From the cell containing the given text, extract its center point as (x, y) coordinate. 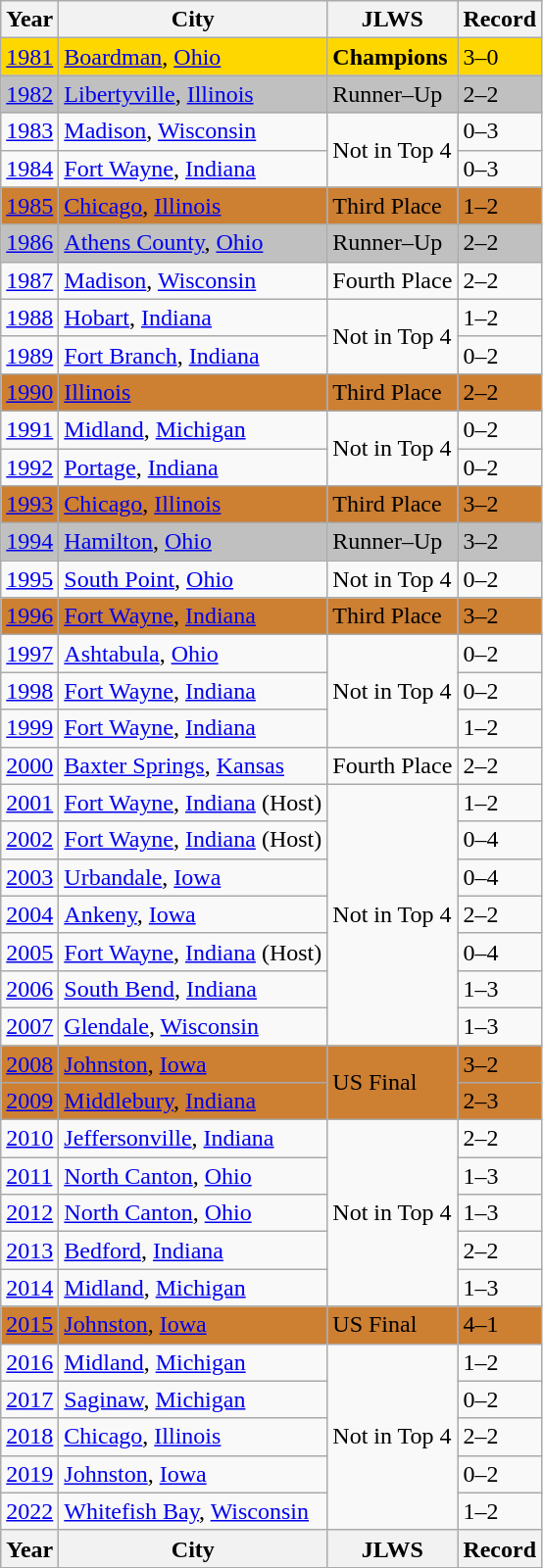
2015 (29, 1325)
Glendale, Wisconsin (193, 1026)
Middlebury, Indiana (193, 1102)
1997 (29, 654)
1982 (29, 94)
2000 (29, 765)
Baxter Springs, Kansas (193, 765)
2018 (29, 1437)
South Point, Ohio (193, 579)
Hamilton, Ohio (193, 542)
1984 (29, 169)
4–1 (500, 1325)
1983 (29, 131)
1998 (29, 691)
1986 (29, 243)
2002 (29, 840)
3–0 (500, 57)
1991 (29, 429)
2007 (29, 1026)
2017 (29, 1399)
2010 (29, 1139)
Saginaw, Michigan (193, 1399)
Boardman, Ohio (193, 57)
Athens County, Ohio (193, 243)
South Bend, Indiana (193, 989)
Jeffersonville, Indiana (193, 1139)
2022 (29, 1511)
2019 (29, 1474)
2013 (29, 1250)
Illinois (193, 392)
2005 (29, 952)
2006 (29, 989)
2014 (29, 1288)
2009 (29, 1102)
1988 (29, 318)
Champions (392, 57)
1995 (29, 579)
2001 (29, 803)
2–3 (500, 1102)
1985 (29, 206)
2016 (29, 1362)
1996 (29, 616)
Urbandale, Iowa (193, 877)
1989 (29, 355)
2008 (29, 1063)
2004 (29, 914)
Whitefish Bay, Wisconsin (193, 1511)
1987 (29, 280)
Ashtabula, Ohio (193, 654)
2003 (29, 877)
1981 (29, 57)
Libertyville, Illinois (193, 94)
1999 (29, 728)
2012 (29, 1213)
2011 (29, 1176)
Fort Branch, Indiana (193, 355)
1992 (29, 467)
Ankeny, Iowa (193, 914)
Bedford, Indiana (193, 1250)
1990 (29, 392)
1994 (29, 542)
1993 (29, 505)
Portage, Indiana (193, 467)
Hobart, Indiana (193, 318)
